Search for the cell housing the specified text and yield its [X, Y] center coordinate. 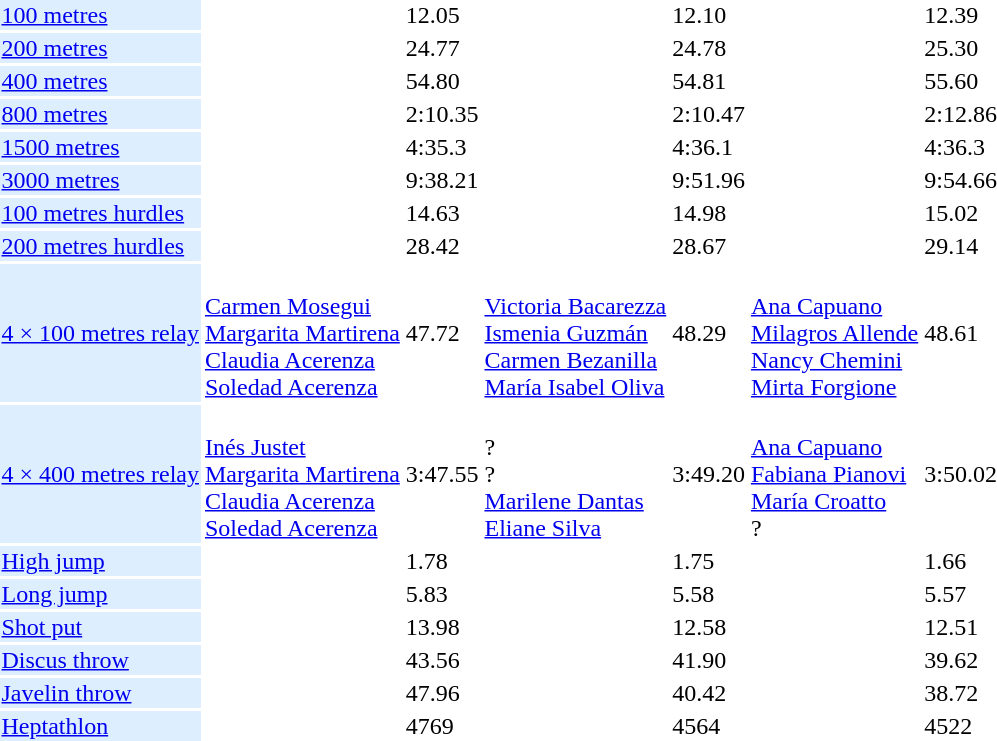
High jump [100, 561]
28.67 [709, 246]
13.98 [442, 627]
28.42 [442, 246]
9:38.21 [442, 180]
Ana CapuanoFabiana PianoviMaría Croatto? [834, 474]
40.42 [709, 693]
Discus throw [100, 660]
100 metres [100, 15]
3:49.20 [709, 474]
Heptathlon [100, 726]
2:10.35 [442, 114]
Inés JustetMargarita MartirenaClaudia AcerenzaSoledad Acerenza [302, 474]
Victoria BacarezzaIsmenia GuzmánCarmen BezanillaMaría Isabel Oliva [576, 333]
41.90 [709, 660]
47.72 [442, 333]
4 × 400 metres relay [100, 474]
54.81 [709, 81]
Long jump [100, 594]
12.05 [442, 15]
200 metres hurdles [100, 246]
54.80 [442, 81]
3000 metres [100, 180]
43.56 [442, 660]
Javelin throw [100, 693]
4 × 100 metres relay [100, 333]
47.96 [442, 693]
Carmen MoseguiMargarita MartirenaClaudia AcerenzaSoledad Acerenza [302, 333]
9:51.96 [709, 180]
2:10.47 [709, 114]
24.77 [442, 48]
48.29 [709, 333]
4:36.1 [709, 147]
1500 metres [100, 147]
Ana CapuanoMilagros AllendeNancy CheminiMirta Forgione [834, 333]
4:35.3 [442, 147]
5.58 [709, 594]
100 metres hurdles [100, 213]
1.78 [442, 561]
4564 [709, 726]
400 metres [100, 81]
??Marilene DantasEliane Silva [576, 474]
12.58 [709, 627]
200 metres [100, 48]
4769 [442, 726]
14.98 [709, 213]
14.63 [442, 213]
24.78 [709, 48]
5.83 [442, 594]
1.75 [709, 561]
800 metres [100, 114]
12.10 [709, 15]
3:47.55 [442, 474]
Shot put [100, 627]
